Output the [X, Y] coordinate of the center of the cell containing the given text.  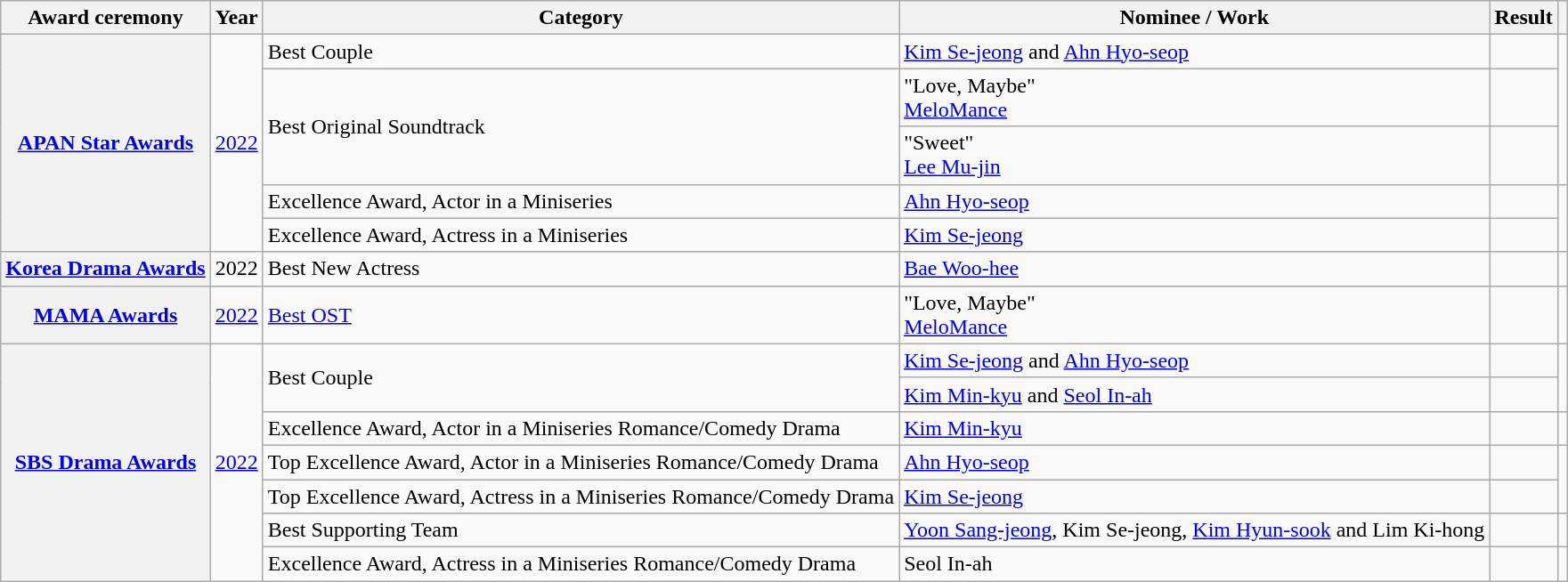
Korea Drama Awards [105, 269]
Result [1523, 18]
MAMA Awards [105, 315]
Seol In-ah [1195, 564]
Kim Min-kyu and Seol In-ah [1195, 394]
Nominee / Work [1195, 18]
APAN Star Awards [105, 143]
Best Supporting Team [581, 530]
Best Original Soundtrack [581, 126]
Excellence Award, Actress in a Miniseries [581, 235]
Yoon Sang-jeong, Kim Se-jeong, Kim Hyun-sook and Lim Ki-hong [1195, 530]
"Sweet"Lee Mu-jin [1195, 155]
Excellence Award, Actor in a Miniseries [581, 201]
Bae Woo-hee [1195, 269]
Category [581, 18]
Award ceremony [105, 18]
Best New Actress [581, 269]
Excellence Award, Actress in a Miniseries Romance/Comedy Drama [581, 564]
Excellence Award, Actor in a Miniseries Romance/Comedy Drama [581, 428]
SBS Drama Awards [105, 462]
Top Excellence Award, Actress in a Miniseries Romance/Comedy Drama [581, 496]
Year [237, 18]
Best OST [581, 315]
Kim Min-kyu [1195, 428]
Top Excellence Award, Actor in a Miniseries Romance/Comedy Drama [581, 462]
